For the text-containing cell, return its midpoint in [x, y] coordinate format. 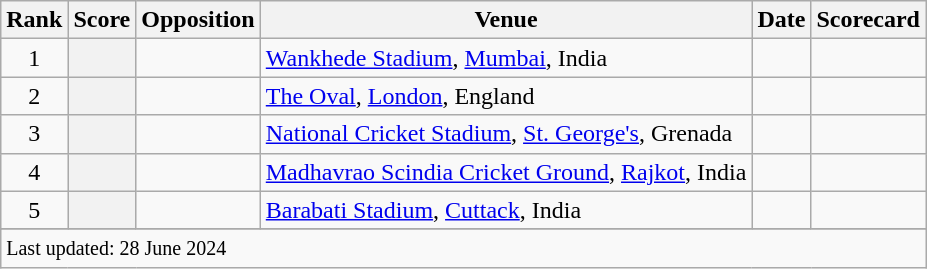
Last updated: 28 June 2024 [464, 248]
2 [34, 96]
Madhavrao Scindia Cricket Ground, Rajkot, India [506, 172]
Venue [506, 20]
The Oval, London, England [506, 96]
Score [102, 20]
1 [34, 58]
Wankhede Stadium, Mumbai, India [506, 58]
3 [34, 134]
Opposition [198, 20]
Date [782, 20]
Rank [34, 20]
Barabati Stadium, Cuttack, India [506, 210]
4 [34, 172]
5 [34, 210]
Scorecard [868, 20]
National Cricket Stadium, St. George's, Grenada [506, 134]
